Provide the [X, Y] coordinate of the cell's center where the given text is located.  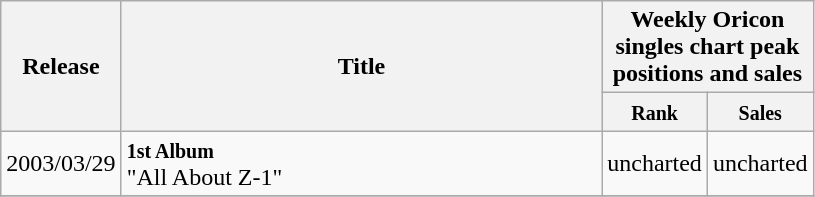
Release [61, 66]
Title [362, 66]
2003/03/29 [61, 164]
Sales [760, 112]
Rank [655, 112]
Weekly Oricon singles chart peak positions and sales [708, 47]
1st Album"All About Z-1" [362, 164]
